Return the [X, Y] coordinate for the center point of the cell that contains the specified text.  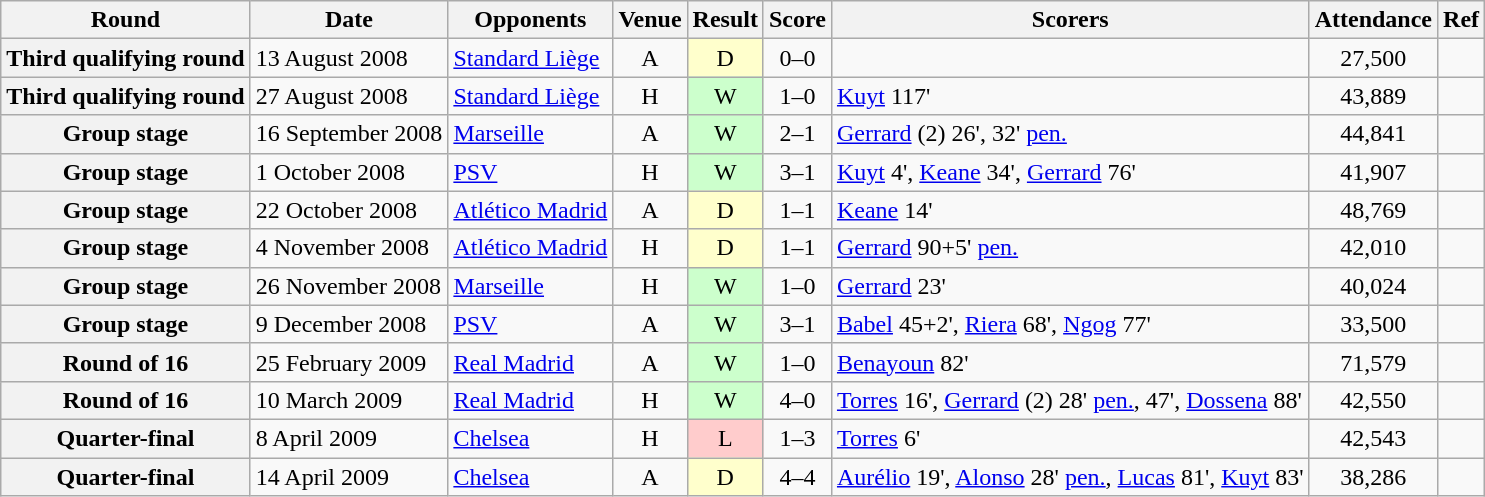
Ref [1462, 20]
1 October 2008 [349, 172]
9 December 2008 [349, 324]
16 September 2008 [349, 134]
42,010 [1373, 248]
Opponents [530, 20]
Result [725, 20]
2–1 [797, 134]
42,543 [1373, 438]
Keane 14' [1070, 210]
8 April 2009 [349, 438]
Attendance [1373, 20]
Benayoun 82' [1070, 362]
43,889 [1373, 96]
22 October 2008 [349, 210]
Kuyt 117' [1070, 96]
33,500 [1373, 324]
27,500 [1373, 58]
13 August 2008 [349, 58]
41,907 [1373, 172]
48,769 [1373, 210]
4–0 [797, 400]
25 February 2009 [349, 362]
71,579 [1373, 362]
4–4 [797, 477]
27 August 2008 [349, 96]
38,286 [1373, 477]
Kuyt 4', Keane 34', Gerrard 76' [1070, 172]
Date [349, 20]
Torres 6' [1070, 438]
Gerrard (2) 26', 32' pen. [1070, 134]
Scorers [1070, 20]
14 April 2009 [349, 477]
Aurélio 19', Alonso 28' pen., Lucas 81', Kuyt 83' [1070, 477]
40,024 [1373, 286]
Gerrard 90+5' pen. [1070, 248]
1–3 [797, 438]
4 November 2008 [349, 248]
42,550 [1373, 400]
Round [126, 20]
10 March 2009 [349, 400]
Venue [650, 20]
Torres 16', Gerrard (2) 28' pen., 47', Dossena 88' [1070, 400]
L [725, 438]
44,841 [1373, 134]
26 November 2008 [349, 286]
Babel 45+2', Riera 68', Ngog 77' [1070, 324]
0–0 [797, 58]
Gerrard 23' [1070, 286]
Score [797, 20]
